Search for the cell housing the specified text and yield its (x, y) center coordinate. 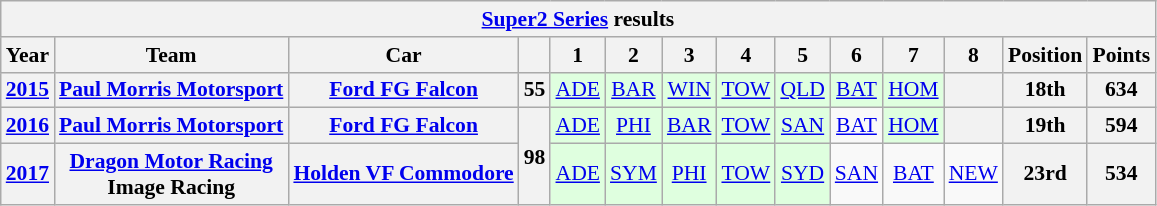
1 (577, 55)
6 (856, 55)
Dragon Motor RacingImage Racing (171, 174)
QLD (802, 90)
SYM (634, 174)
Points (1121, 55)
2017 (28, 174)
98 (535, 156)
534 (1121, 174)
Car (403, 55)
594 (1121, 126)
3 (690, 55)
2016 (28, 126)
Year (28, 55)
2 (634, 55)
2015 (28, 90)
Team (171, 55)
Holden VF Commodore (403, 174)
18th (1045, 90)
8 (974, 55)
Super2 Series results (578, 19)
7 (914, 55)
WIN (690, 90)
634 (1121, 90)
Position (1045, 55)
55 (535, 90)
SYD (802, 174)
5 (802, 55)
23rd (1045, 174)
19th (1045, 126)
NEW (974, 174)
4 (746, 55)
